Provide the (x, y) coordinate of the cell's center where the given text is located.  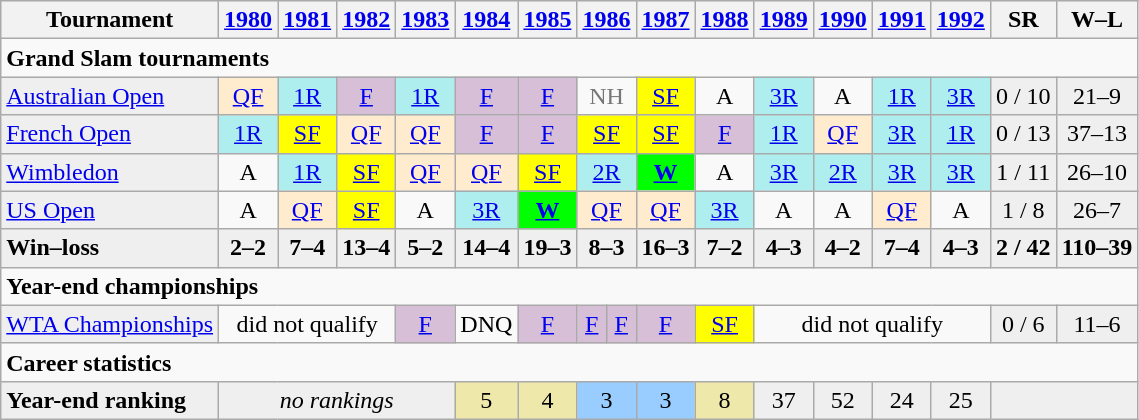
21–9 (1097, 96)
19–3 (548, 248)
24 (902, 400)
4 (548, 400)
8 (724, 400)
W–L (1097, 20)
0 / 6 (1023, 324)
14–4 (486, 248)
1 / 11 (1023, 172)
US Open (110, 210)
1980 (248, 20)
Australian Open (110, 96)
16–3 (666, 248)
110–39 (1097, 248)
52 (842, 400)
NH (606, 96)
1989 (784, 20)
1981 (308, 20)
SR (1023, 20)
1992 (960, 20)
5–2 (426, 248)
0 / 13 (1023, 134)
1985 (548, 20)
2 / 42 (1023, 248)
5 (486, 400)
Year-end ranking (110, 400)
no rankings (337, 400)
1 / 8 (1023, 210)
1991 (902, 20)
Tournament (110, 20)
1988 (724, 20)
4–2 (842, 248)
0 / 10 (1023, 96)
13–4 (366, 248)
Career statistics (570, 362)
2–2 (248, 248)
Year-end championships (570, 286)
7–2 (724, 248)
1990 (842, 20)
1984 (486, 20)
French Open (110, 134)
26–10 (1097, 172)
37 (784, 400)
1982 (366, 20)
1986 (606, 20)
25 (960, 400)
DNQ (486, 324)
37–13 (1097, 134)
WTA Championships (110, 324)
8–3 (606, 248)
26–7 (1097, 210)
11–6 (1097, 324)
Grand Slam tournaments (570, 58)
1987 (666, 20)
1983 (426, 20)
Wimbledon (110, 172)
Win–loss (110, 248)
